Return [x, y] of the center of cell containing provided text 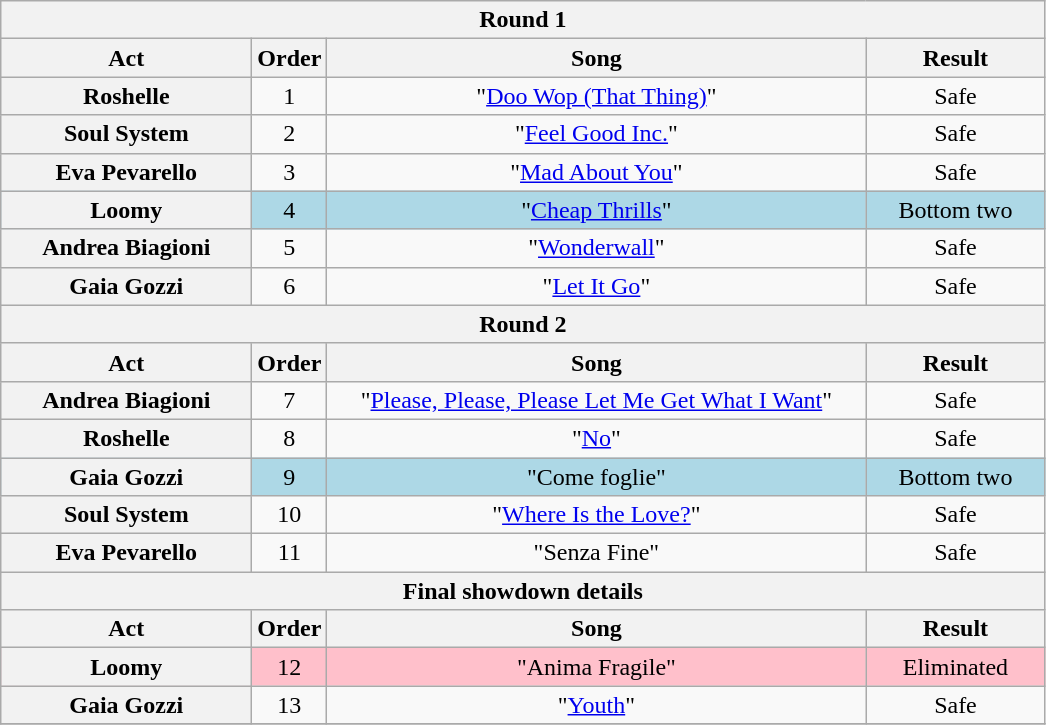
7 [290, 400]
"Where Is the Love?" [596, 515]
8 [290, 438]
11 [290, 553]
5 [290, 248]
9 [290, 477]
"Cheap Thrills" [596, 210]
"Senza Fine" [596, 553]
10 [290, 515]
"Wonderwall" [596, 248]
"Doo Wop (That Thing)" [596, 96]
Round 1 [523, 20]
"Let It Go" [596, 286]
"Come foglie" [596, 477]
3 [290, 172]
"Feel Good Inc." [596, 134]
13 [290, 705]
2 [290, 134]
Round 2 [523, 324]
Final showdown details [523, 591]
4 [290, 210]
6 [290, 286]
"Youth" [596, 705]
"No" [596, 438]
"Anima Fragile" [596, 667]
"Please, Please, Please Let Me Get What I Want" [596, 400]
1 [290, 96]
"Mad About You" [596, 172]
Eliminated [956, 667]
12 [290, 667]
